Detect which cell encompasses the target text, then output its (X, Y) center coordinate. 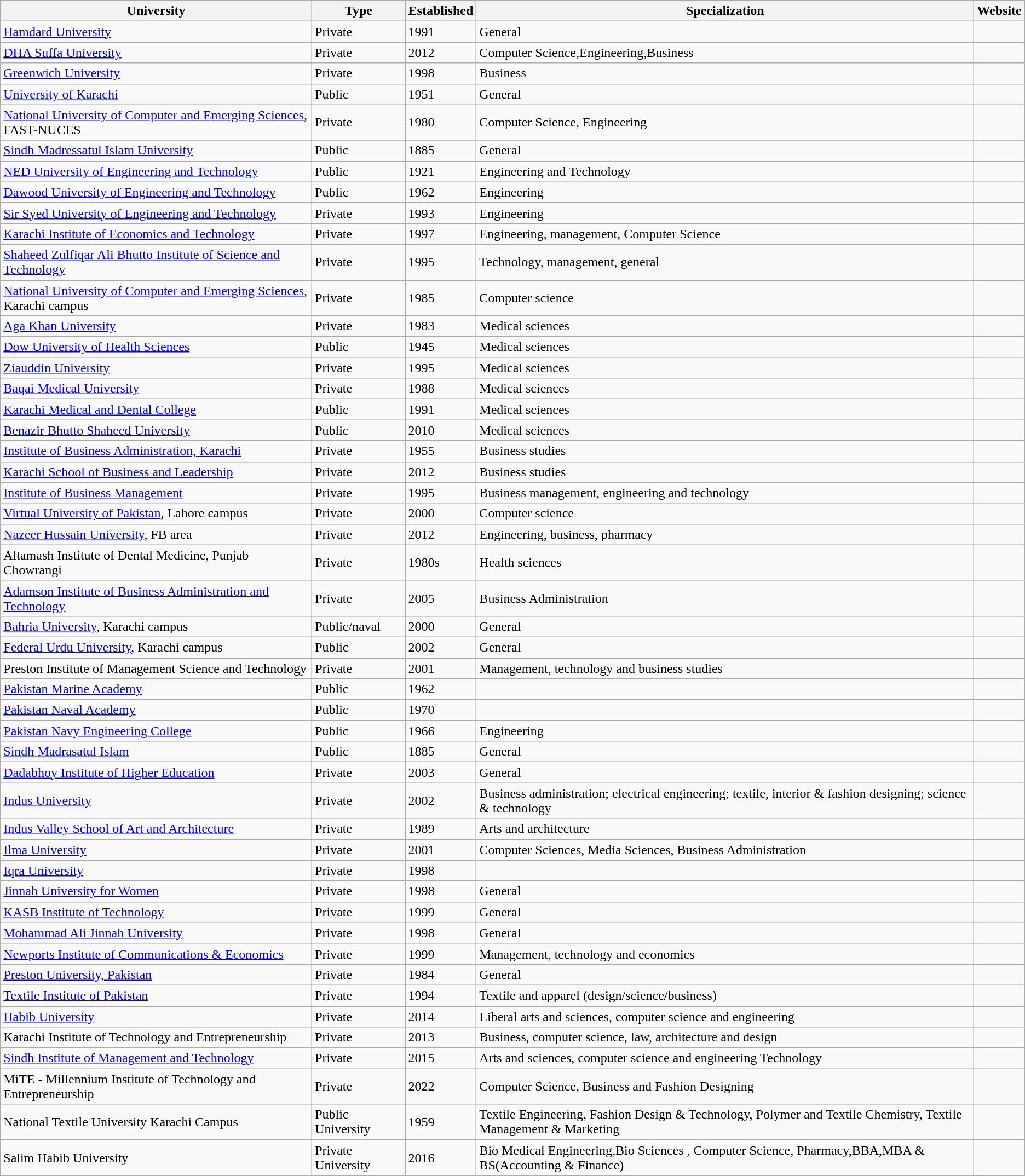
2015 (441, 1058)
1989 (441, 829)
KASB Institute of Technology (157, 912)
Karachi Medical and Dental College (157, 410)
Business (725, 73)
Management, technology and business studies (725, 668)
2003 (441, 773)
2014 (441, 1017)
1921 (441, 171)
1984 (441, 975)
Iqra University (157, 871)
Engineering and Technology (725, 171)
DHA Suffa University (157, 53)
Arts and architecture (725, 829)
Virtual University of Pakistan, Lahore campus (157, 514)
1994 (441, 995)
Bahria University, Karachi campus (157, 626)
Hamdard University (157, 32)
1985 (441, 298)
Health sciences (725, 563)
2005 (441, 598)
1980 (441, 123)
1970 (441, 710)
Website (999, 11)
Pakistan Navy Engineering College (157, 731)
Karachi School of Business and Leadership (157, 472)
Public University (359, 1122)
Type (359, 11)
Engineering, management, Computer Science (725, 234)
University of Karachi (157, 94)
Greenwich University (157, 73)
Sir Syed University of Engineering and Technology (157, 213)
1959 (441, 1122)
Sindh Madrasatul Islam (157, 752)
Institute of Business Management (157, 493)
Business management, engineering and technology (725, 493)
Textile Engineering, Fashion Design & Technology, Polymer and Textile Chemistry, Textile Management & Marketing (725, 1122)
Karachi Institute of Technology and Entrepreneurship (157, 1037)
Benazir Bhutto Shaheed University (157, 430)
Habib University (157, 1017)
Mohammad Ali Jinnah University (157, 933)
1997 (441, 234)
Karachi Institute of Economics and Technology (157, 234)
Sindh Institute of Management and Technology (157, 1058)
Dow University of Health Sciences (157, 347)
Preston Institute of Management Science and Technology (157, 668)
Business Administration (725, 598)
Computer Sciences, Media Sciences, Business Administration (725, 850)
1980s (441, 563)
Indus University (157, 800)
Computer Science, Business and Fashion Designing (725, 1086)
Nazeer Hussain University, FB area (157, 534)
Jinnah University for Women (157, 891)
2013 (441, 1037)
Business, computer science, law, architecture and design (725, 1037)
Ziauddin University (157, 368)
Textile Institute of Pakistan (157, 995)
Indus Valley School of Art and Architecture (157, 829)
1955 (441, 451)
Sindh Madressatul Islam University (157, 151)
Federal Urdu University, Karachi campus (157, 647)
Textile and apparel (design/science/business) (725, 995)
Technology, management, general (725, 262)
1988 (441, 389)
Private University (359, 1157)
National University of Computer and Emerging Sciences, FAST-NUCES (157, 123)
1951 (441, 94)
MiTE - Millennium Institute of Technology and Entrepreneurship (157, 1086)
Altamash Institute of Dental Medicine, Punjab Chowrangi (157, 563)
Baqai Medical University (157, 389)
1983 (441, 326)
University (157, 11)
2016 (441, 1157)
Salim Habib University (157, 1157)
Computer Science, Engineering (725, 123)
National Textile University Karachi Campus (157, 1122)
1993 (441, 213)
2022 (441, 1086)
Public/naval (359, 626)
Newports Institute of Communications & Economics (157, 954)
Computer Science,Engineering,Business (725, 53)
Management, technology and economics (725, 954)
Dawood University of Engineering and Technology (157, 192)
NED University of Engineering and Technology (157, 171)
Ilma University (157, 850)
Business administration; electrical engineering; textile, interior & fashion designing; science & technology (725, 800)
Shaheed Zulfiqar Ali Bhutto Institute of Science and Technology (157, 262)
1966 (441, 731)
Preston University, Pakistan (157, 975)
National University of Computer and Emerging Sciences, Karachi campus (157, 298)
Pakistan Marine Academy (157, 689)
Engineering, business, pharmacy (725, 534)
1945 (441, 347)
Bio Medical Engineering,Bio Sciences , Computer Science, Pharmacy,BBA,MBA & BS(Accounting & Finance) (725, 1157)
Adamson Institute of Business Administration and Technology (157, 598)
Established (441, 11)
Dadabhoy Institute of Higher Education (157, 773)
2010 (441, 430)
Institute of Business Administration, Karachi (157, 451)
Aga Khan University (157, 326)
Arts and sciences, computer science and engineering Technology (725, 1058)
Liberal arts and sciences, computer science and engineering (725, 1017)
Pakistan Naval Academy (157, 710)
Specialization (725, 11)
